For the text-containing cell, return its midpoint in (x, y) coordinate format. 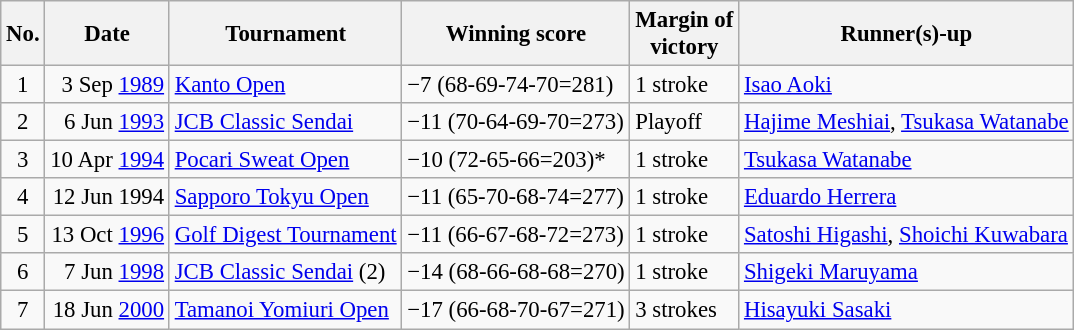
−14 (68-66-68-68=270) (516, 273)
12 Jun 1994 (107, 197)
Kanto Open (286, 85)
Runner(s)-up (906, 34)
JCB Classic Sendai (2) (286, 273)
Sapporo Tokyu Open (286, 197)
−7 (68-69-74-70=281) (516, 85)
−17 (66-68-70-67=271) (516, 310)
3 (23, 160)
JCB Classic Sendai (286, 122)
3 strokes (684, 310)
Pocari Sweat Open (286, 160)
Tamanoi Yomiuri Open (286, 310)
2 (23, 122)
Date (107, 34)
10 Apr 1994 (107, 160)
7 (23, 310)
Tournament (286, 34)
4 (23, 197)
18 Jun 2000 (107, 310)
Golf Digest Tournament (286, 235)
−11 (65-70-68-74=277) (516, 197)
Winning score (516, 34)
13 Oct 1996 (107, 235)
7 Jun 1998 (107, 273)
−11 (66-67-68-72=273) (516, 235)
1 (23, 85)
6 Jun 1993 (107, 122)
Hisayuki Sasaki (906, 310)
−10 (72-65-66=203)* (516, 160)
5 (23, 235)
Playoff (684, 122)
No. (23, 34)
−11 (70-64-69-70=273) (516, 122)
Isao Aoki (906, 85)
Hajime Meshiai, Tsukasa Watanabe (906, 122)
Eduardo Herrera (906, 197)
6 (23, 273)
Satoshi Higashi, Shoichi Kuwabara (906, 235)
Tsukasa Watanabe (906, 160)
Shigeki Maruyama (906, 273)
3 Sep 1989 (107, 85)
Margin ofvictory (684, 34)
